Capture the cell that displays the provided text and extract its (X, Y) central coordinate. 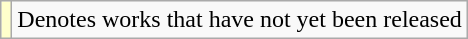
Denotes works that have not yet been released (240, 20)
